Scan for the cell matching the given text and deliver its (X, Y) coordinate at center. 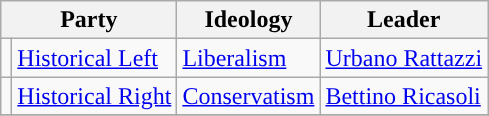
Urbano Rattazzi (404, 58)
Bettino Ricasoli (404, 96)
Liberalism (248, 58)
Historical Left (94, 58)
Leader (404, 20)
Historical Right (94, 96)
Party (89, 20)
Ideology (248, 20)
Conservatism (248, 96)
